Return the (X, Y) coordinate for the center point of the cell that contains the specified text.  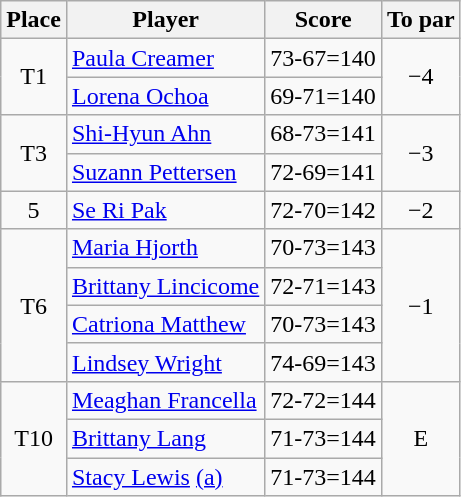
72-71=143 (324, 286)
Lindsey Wright (165, 362)
Brittany Lincicome (165, 286)
Shi-Hyun Ahn (165, 134)
T3 (34, 153)
Meaghan Francella (165, 400)
−1 (420, 305)
−3 (420, 153)
T1 (34, 77)
72-70=142 (324, 210)
Maria Hjorth (165, 248)
Se Ri Pak (165, 210)
T10 (34, 438)
−4 (420, 77)
T6 (34, 305)
Place (34, 20)
Score (324, 20)
E (420, 438)
Stacy Lewis (a) (165, 477)
Brittany Lang (165, 438)
68-73=141 (324, 134)
69-71=140 (324, 96)
Catriona Matthew (165, 324)
Player (165, 20)
5 (34, 210)
74-69=143 (324, 362)
Paula Creamer (165, 58)
72-72=144 (324, 400)
Suzann Pettersen (165, 172)
Lorena Ochoa (165, 96)
−2 (420, 210)
72-69=141 (324, 172)
To par (420, 20)
73-67=140 (324, 58)
